Identify which cell holds the provided text, then report its (X, Y) central coordinate. 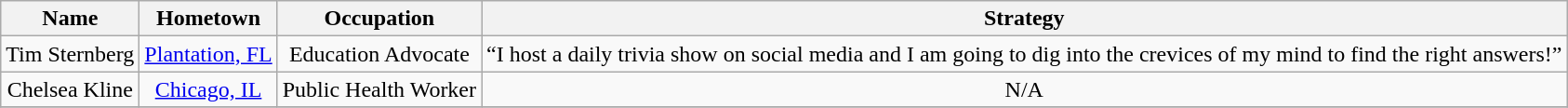
Public Health Worker (379, 89)
Occupation (379, 19)
Hometown (208, 19)
Education Advocate (379, 54)
Strategy (1025, 19)
Chelsea Kline (71, 89)
Chicago, IL (208, 89)
Name (71, 19)
N/A (1025, 89)
“I host a daily trivia show on social media and I am going to dig into the crevices of my mind to find the right answers!” (1025, 54)
Tim Sternberg (71, 54)
Plantation, FL (208, 54)
